For the text-containing cell, return its midpoint in (X, Y) coordinate format. 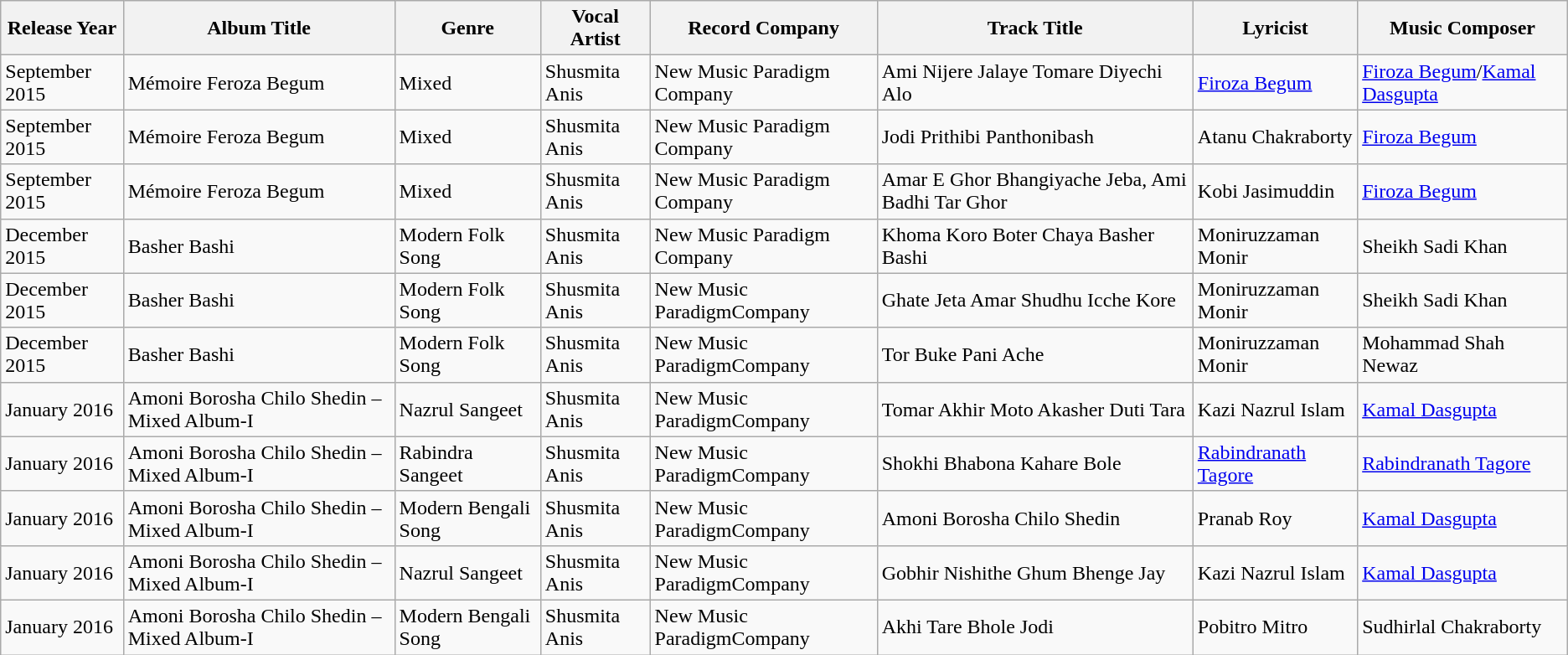
Genre (467, 28)
Amoni Borosha Chilo Shedin (1035, 518)
Sudhirlal Chakraborty (1462, 627)
Akhi Tare Bhole Jodi (1035, 627)
Record Company (764, 28)
Amar E Ghor Bhangiyache Jeba, Ami Badhi Tar Ghor (1035, 191)
Album Title (259, 28)
Lyricist (1275, 28)
Music Composer (1462, 28)
Ghate Jeta Amar Shudhu Icche Kore (1035, 300)
Atanu Chakraborty (1275, 137)
Firoza Begum/Kamal Dasgupta (1462, 82)
Rabindra Sangeet (467, 464)
Pranab Roy (1275, 518)
Pobitro Mitro (1275, 627)
Vocal Artist (595, 28)
Gobhir Nishithe Ghum Bhenge Jay (1035, 573)
Mohammad Shah Newaz (1462, 355)
Jodi Prithibi Panthonibash (1035, 137)
Khoma Koro Boter Chaya Basher Bashi (1035, 246)
Tomar Akhir Moto Akasher Duti Tara (1035, 409)
Shokhi Bhabona Kahare Bole (1035, 464)
Track Title (1035, 28)
Release Year (62, 28)
Kobi Jasimuddin (1275, 191)
Ami Nijere Jalaye Tomare Diyechi Alo (1035, 82)
Tor Buke Pani Ache (1035, 355)
